Scan for the cell matching the given text and deliver its (x, y) coordinate at center. 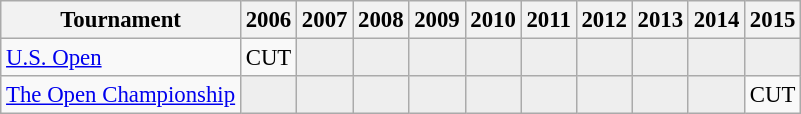
2012 (604, 20)
2014 (716, 20)
2007 (325, 20)
2006 (268, 20)
Tournament (121, 20)
2009 (437, 20)
2013 (660, 20)
2015 (773, 20)
2010 (493, 20)
2011 (548, 20)
The Open Championship (121, 95)
U.S. Open (121, 58)
2008 (381, 20)
